Return [X, Y] of the center of cell containing provided text 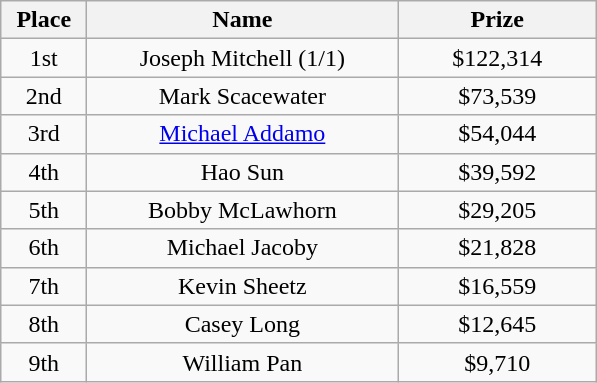
Bobby McLawhorn [242, 210]
$39,592 [498, 172]
Michael Addamo [242, 134]
$21,828 [498, 248]
4th [44, 172]
Casey Long [242, 324]
Prize [498, 20]
Kevin Sheetz [242, 286]
$54,044 [498, 134]
5th [44, 210]
Hao Sun [242, 172]
$29,205 [498, 210]
1st [44, 58]
Joseph Mitchell (1/1) [242, 58]
$9,710 [498, 362]
8th [44, 324]
Name [242, 20]
Michael Jacoby [242, 248]
Mark Scacewater [242, 96]
William Pan [242, 362]
9th [44, 362]
3rd [44, 134]
6th [44, 248]
$16,559 [498, 286]
Place [44, 20]
$122,314 [498, 58]
$12,645 [498, 324]
2nd [44, 96]
$73,539 [498, 96]
7th [44, 286]
